Extract the (x, y) coordinate from the center of the cell holding the provided text.  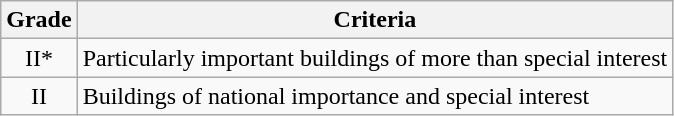
II (39, 96)
Particularly important buildings of more than special interest (375, 58)
Buildings of national importance and special interest (375, 96)
Grade (39, 20)
Criteria (375, 20)
II* (39, 58)
